Return (x, y) of the center of cell containing provided text 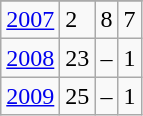
2 (78, 20)
7 (130, 20)
2009 (30, 96)
25 (78, 96)
23 (78, 58)
8 (106, 20)
2008 (30, 58)
2007 (30, 20)
